Find where the given text appears and provide that cell's center as [X, Y] coordinate. 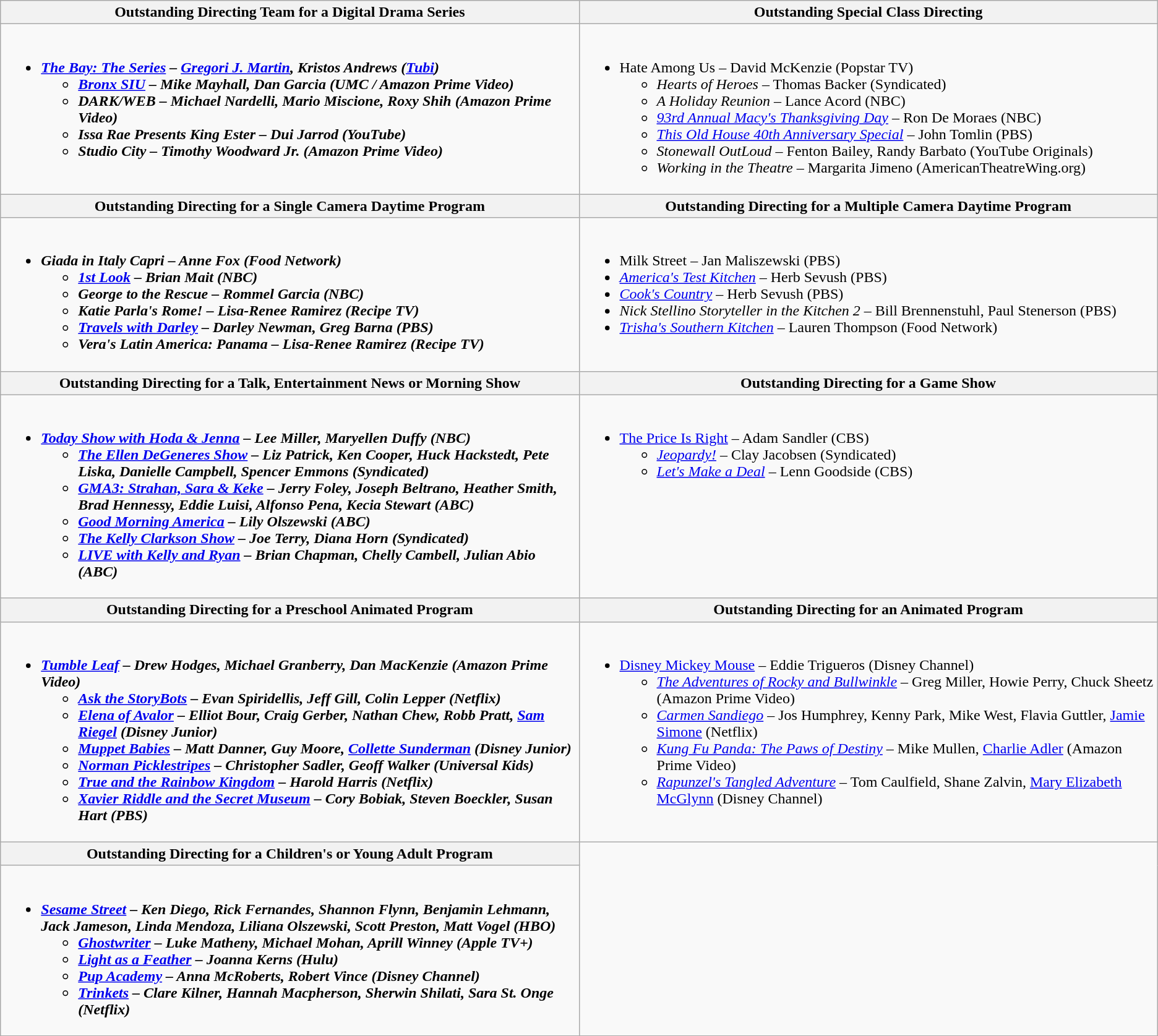
Outstanding Directing for a Single Camera Daytime Program [289, 206]
Outstanding Special Class Directing [868, 12]
Outstanding Directing for a Children's or Young Adult Program [289, 854]
Outstanding Directing for a Preschool Animated Program [289, 610]
Outstanding Directing for an Animated Program [868, 610]
Outstanding Directing for a Talk, Entertainment News or Morning Show [289, 383]
Outstanding Directing for a Game Show [868, 383]
Outstanding Directing for a Multiple Camera Daytime Program [868, 206]
Outstanding Directing Team for a Digital Drama Series [289, 12]
The Price Is Right – Adam Sandler (CBS)Jeopardy! – Clay Jacobsen (Syndicated)Let's Make a Deal – Lenn Goodside (CBS) [868, 496]
